From the cell containing the given text, extract its center point as (X, Y) coordinate. 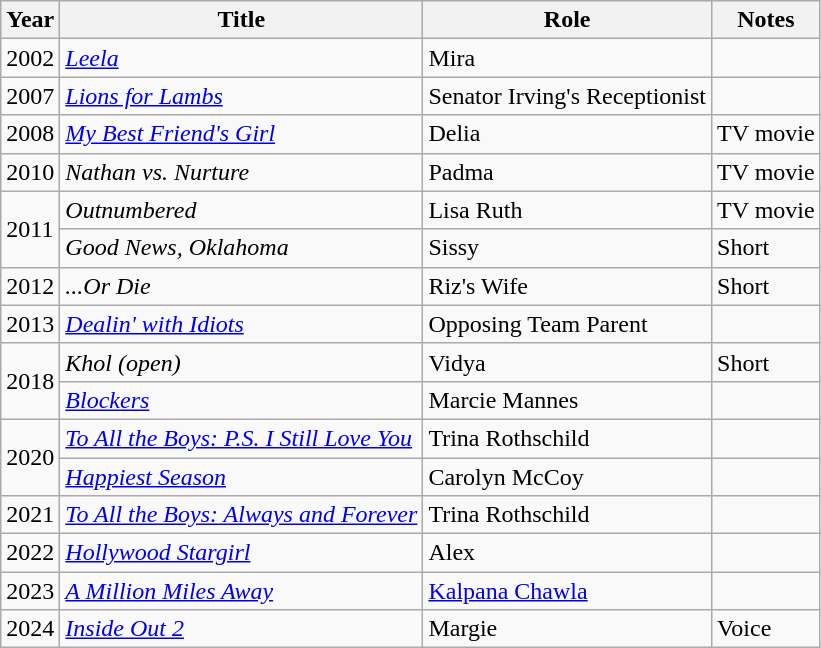
Alex (568, 553)
2011 (30, 229)
Khol (open) (242, 362)
Inside Out 2 (242, 629)
Leela (242, 58)
2018 (30, 381)
Opposing Team Parent (568, 324)
2023 (30, 591)
Blockers (242, 400)
Kalpana Chawla (568, 591)
Voice (766, 629)
2020 (30, 457)
2012 (30, 286)
Title (242, 20)
Carolyn McCoy (568, 477)
2022 (30, 553)
Happiest Season (242, 477)
To All the Boys: Always and Forever (242, 515)
Margie (568, 629)
Marcie Mannes (568, 400)
Vidya (568, 362)
My Best Friend's Girl (242, 134)
2007 (30, 96)
2008 (30, 134)
Mira (568, 58)
Dealin' with Idiots (242, 324)
Good News, Oklahoma (242, 248)
Delia (568, 134)
Senator Irving's Receptionist (568, 96)
2002 (30, 58)
A Million Miles Away (242, 591)
2013 (30, 324)
Hollywood Stargirl (242, 553)
To All the Boys: P.S. I Still Love You (242, 438)
Lions for Lambs (242, 96)
Nathan vs. Nurture (242, 172)
...Or Die (242, 286)
Padma (568, 172)
Riz's Wife (568, 286)
Notes (766, 20)
2010 (30, 172)
Outnumbered (242, 210)
Sissy (568, 248)
Lisa Ruth (568, 210)
Role (568, 20)
Year (30, 20)
2021 (30, 515)
2024 (30, 629)
